Identify which cell holds the provided text, then report its [x, y] central coordinate. 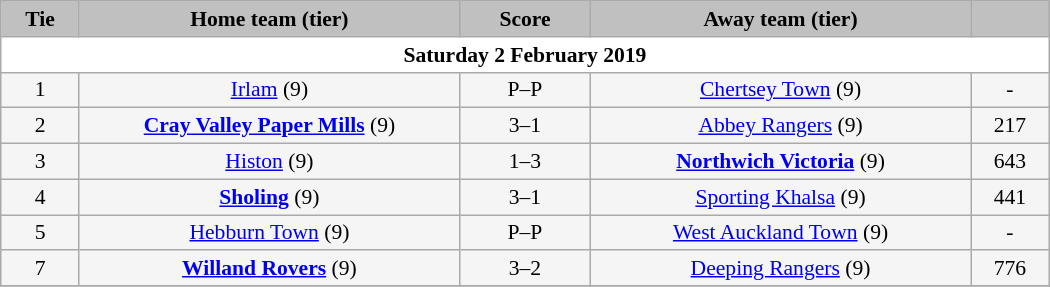
Sholing (9) [269, 197]
Saturday 2 February 2019 [525, 55]
Irlam (9) [269, 90]
Cray Valley Paper Mills (9) [269, 126]
1 [40, 90]
4 [40, 197]
3 [40, 162]
217 [1010, 126]
Northwich Victoria (9) [781, 162]
643 [1010, 162]
Sporting Khalsa (9) [781, 197]
Abbey Rangers (9) [781, 126]
7 [40, 269]
Away team (tier) [781, 19]
Histon (9) [269, 162]
Tie [40, 19]
2 [40, 126]
3–2 [524, 269]
Deeping Rangers (9) [781, 269]
5 [40, 233]
Chertsey Town (9) [781, 90]
Hebburn Town (9) [269, 233]
Willand Rovers (9) [269, 269]
441 [1010, 197]
1–3 [524, 162]
Score [524, 19]
776 [1010, 269]
West Auckland Town (9) [781, 233]
Home team (tier) [269, 19]
